Output the [x, y] coordinate of the center of the cell containing the given text.  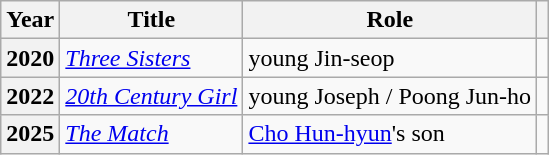
2020 [30, 58]
20th Century Girl [152, 96]
Three Sisters [152, 58]
Title [152, 20]
young Joseph / Poong Jun-ho [390, 96]
Year [30, 20]
Role [390, 20]
The Match [152, 134]
2025 [30, 134]
young Jin-seop [390, 58]
2022 [30, 96]
Cho Hun-hyun's son [390, 134]
